Return the [x, y] coordinate for the center point of the cell that contains the specified text.  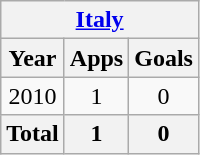
Year [33, 58]
Goals [164, 58]
Total [33, 134]
2010 [33, 96]
Italy [100, 20]
Apps [96, 58]
